Pinpoint the cell where the given text exists, returning its [x, y] midpoint coordinate. 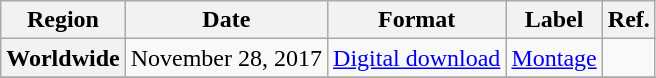
Worldwide [63, 58]
Date [226, 20]
Montage [554, 58]
Digital download [417, 58]
Label [554, 20]
Format [417, 20]
November 28, 2017 [226, 58]
Ref. [628, 20]
Region [63, 20]
